Search for the cell housing the specified text and yield its [x, y] center coordinate. 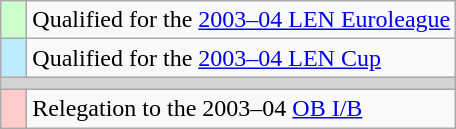
Qualified for the 2003–04 LEN Euroleague [242, 20]
Relegation to the 2003–04 OB I/B [242, 108]
Qualified for the 2003–04 LEN Cup [242, 58]
